Capture the cell that displays the provided text and extract its [X, Y] central coordinate. 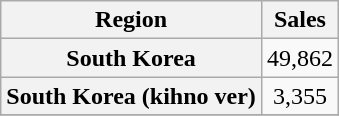
Region [132, 20]
Sales [300, 20]
South Korea (kihno ver) [132, 96]
South Korea [132, 58]
3,355 [300, 96]
49,862 [300, 58]
